Detect which cell encompasses the target text, then output its (x, y) center coordinate. 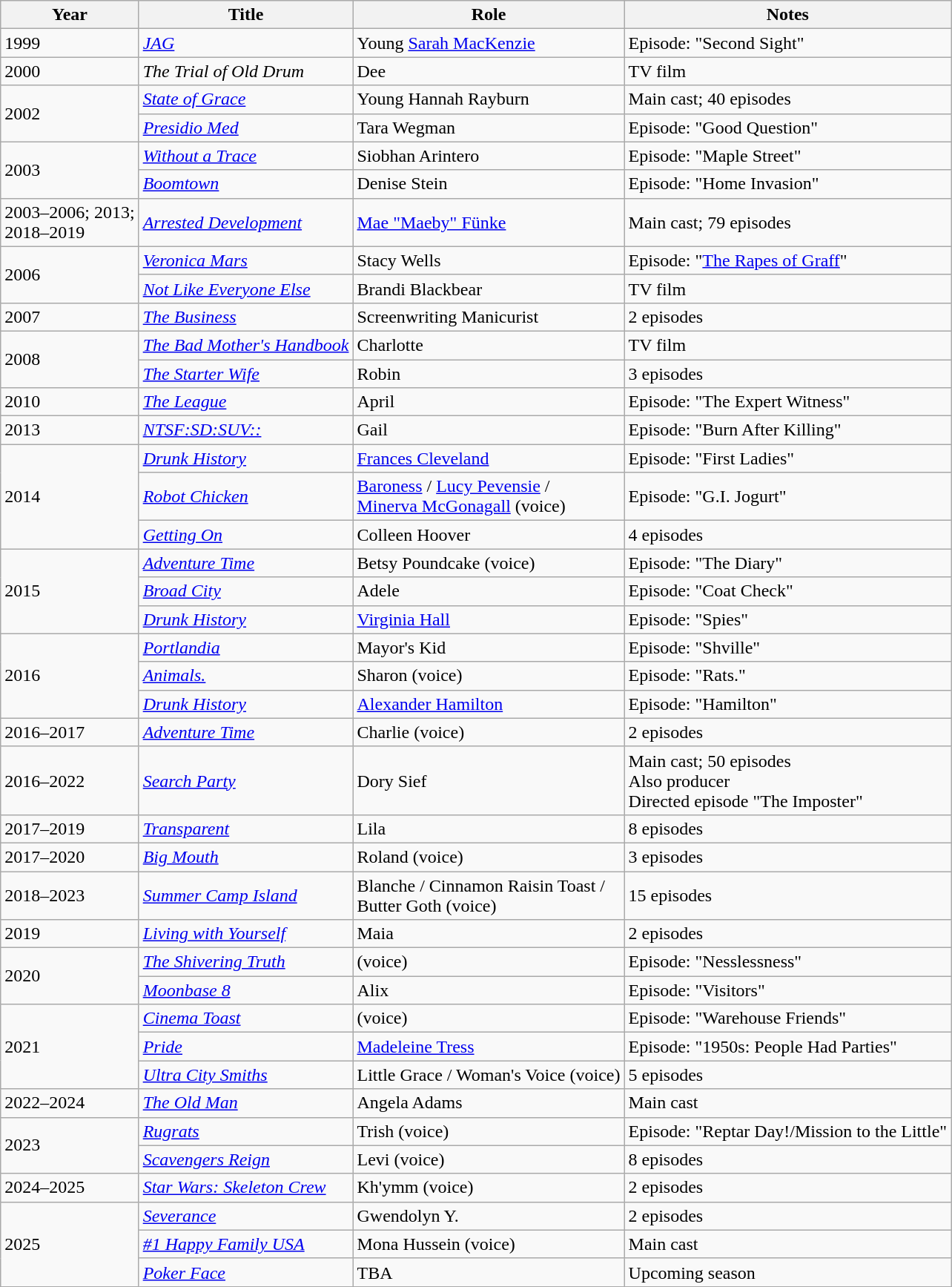
Episode: "First Ladies" (787, 458)
Episode: "Good Question" (787, 128)
Alexander Hamilton (489, 704)
2025 (70, 1244)
Charlotte (489, 345)
Episode: "Coat Check" (787, 591)
Adele (489, 591)
Title (246, 15)
2019 (70, 934)
Star Wars: Skeleton Crew (246, 1188)
2013 (70, 430)
Robot Chicken (246, 497)
Sharon (voice) (489, 676)
The Business (246, 317)
Episode: "Warehouse Friends" (787, 1018)
2015 (70, 591)
Episode: "Visitors" (787, 990)
The League (246, 402)
Without a Trace (246, 156)
Episode: "G.I. Jogurt" (787, 497)
Getting On (246, 535)
Episode: "The Rapes of Graff" (787, 260)
5 episodes (787, 1075)
Big Mouth (246, 857)
Pride (246, 1047)
Year (70, 15)
Blanche / Cinnamon Raisin Toast /Butter Goth (voice) (489, 895)
Severance (246, 1216)
Trish (voice) (489, 1131)
2021 (70, 1047)
Veronica Mars (246, 260)
The Starter Wife (246, 373)
April (489, 402)
Episode: "Reptar Day!/Mission to the Little" (787, 1131)
Episode: "Rats." (787, 676)
Gail (489, 430)
Baroness / Lucy Pevensie /Minerva McGonagall (voice) (489, 497)
NTSF:SD:SUV:: (246, 430)
Alix (489, 990)
Episode: "Spies" (787, 619)
Virginia Hall (489, 619)
Tara Wegman (489, 128)
Main cast; 79 episodes (787, 223)
Episode: "Second Sight" (787, 43)
2000 (70, 71)
2022–2024 (70, 1103)
Cinema Toast (246, 1018)
2008 (70, 359)
Portlandia (246, 648)
Episode: "Shville" (787, 648)
Dory Sief (489, 780)
Moonbase 8 (246, 990)
Broad City (246, 591)
Transparent (246, 829)
Mayor's Kid (489, 648)
2017–2020 (70, 857)
Gwendolyn Y. (489, 1216)
Summer Camp Island (246, 895)
Denise Stein (489, 184)
Not Like Everyone Else (246, 289)
4 episodes (787, 535)
JAG (246, 43)
2010 (70, 402)
Episode: "The Diary" (787, 563)
15 episodes (787, 895)
2002 (70, 113)
2003–2006; 2013;2018–2019 (70, 223)
2014 (70, 497)
2016–2022 (70, 780)
Mae "Maeby" Fünke (489, 223)
2003 (70, 170)
Young Hannah Rayburn (489, 99)
Episode: "Burn After Killing" (787, 430)
Scavengers Reign (246, 1159)
Dee (489, 71)
The Bad Mother's Handbook (246, 345)
Episode: "Maple Street" (787, 156)
2018–2023 (70, 895)
Little Grace / Woman's Voice (voice) (489, 1075)
Search Party (246, 780)
Rugrats (246, 1131)
Charlie (voice) (489, 732)
Main cast; 40 episodes (787, 99)
The Trial of Old Drum (246, 71)
2006 (70, 274)
Notes (787, 15)
Screenwriting Manicurist (489, 317)
2017–2019 (70, 829)
Boomtown (246, 184)
2007 (70, 317)
2016 (70, 676)
The Shivering Truth (246, 962)
Roland (voice) (489, 857)
Episode: "Home Invasion" (787, 184)
Madeleine Tress (489, 1047)
Mona Hussein (voice) (489, 1244)
Episode: "1950s: People Had Parties" (787, 1047)
TBA (489, 1272)
Arrested Development (246, 223)
Role (489, 15)
Episode: "Nesslessness" (787, 962)
1999 (70, 43)
Betsy Poundcake (voice) (489, 563)
Episode: "Hamilton" (787, 704)
The Old Man (246, 1103)
Presidio Med (246, 128)
Angela Adams (489, 1103)
Brandi Blackbear (489, 289)
State of Grace (246, 99)
2020 (70, 976)
Frances Cleveland (489, 458)
2023 (70, 1145)
Animals. (246, 676)
Upcoming season (787, 1272)
Colleen Hoover (489, 535)
Main cast; 50 episodesAlso producerDirected episode "The Imposter" (787, 780)
Kh'ymm (voice) (489, 1188)
Maia (489, 934)
Levi (voice) (489, 1159)
2016–2017 (70, 732)
Young Sarah MacKenzie (489, 43)
Robin (489, 373)
Lila (489, 829)
Living with Yourself (246, 934)
2024–2025 (70, 1188)
Stacy Wells (489, 260)
Poker Face (246, 1272)
#1 Happy Family USA (246, 1244)
Ultra City Smiths (246, 1075)
Episode: "The Expert Witness" (787, 402)
Siobhan Arintero (489, 156)
